Return the [X, Y] coordinate for the center point of the cell that contains the specified text.  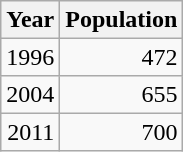
655 [122, 94]
Population [122, 20]
472 [122, 56]
1996 [30, 56]
Year [30, 20]
2011 [30, 132]
700 [122, 132]
2004 [30, 94]
